Output the [X, Y] coordinate of the center of the cell containing the given text.  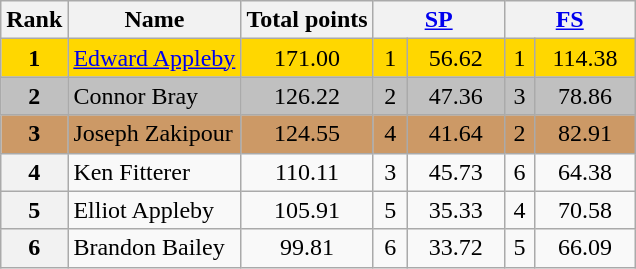
FS [570, 20]
105.91 [307, 210]
56.62 [456, 58]
Edward Appleby [154, 58]
Rank [34, 20]
Joseph Zakipour [154, 134]
Name [154, 20]
171.00 [307, 58]
47.36 [456, 96]
70.58 [586, 210]
114.38 [586, 58]
124.55 [307, 134]
35.33 [456, 210]
Brandon Bailey [154, 248]
66.09 [586, 248]
33.72 [456, 248]
Total points [307, 20]
41.64 [456, 134]
64.38 [586, 172]
78.86 [586, 96]
Connor Bray [154, 96]
82.91 [586, 134]
45.73 [456, 172]
110.11 [307, 172]
SP [438, 20]
Elliot Appleby [154, 210]
99.81 [307, 248]
Ken Fitterer [154, 172]
126.22 [307, 96]
